Return (X, Y) of the center of cell containing provided text 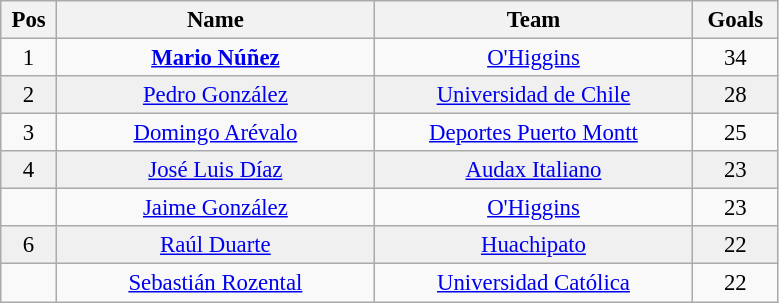
Name (215, 20)
Sebastián Rozental (215, 283)
Huachipato (533, 245)
1 (29, 58)
2 (29, 95)
José Luis Díaz (215, 170)
Pedro González (215, 95)
Universidad Católica (533, 283)
25 (736, 133)
Jaime González (215, 208)
3 (29, 133)
Team (533, 20)
Goals (736, 20)
28 (736, 95)
Audax Italiano (533, 170)
Pos (29, 20)
4 (29, 170)
Universidad de Chile (533, 95)
6 (29, 245)
Deportes Puerto Montt (533, 133)
34 (736, 58)
Domingo Arévalo (215, 133)
Raúl Duarte (215, 245)
Mario Núñez (215, 58)
